Provide the [x, y] coordinate of the cell's center where the given text is located.  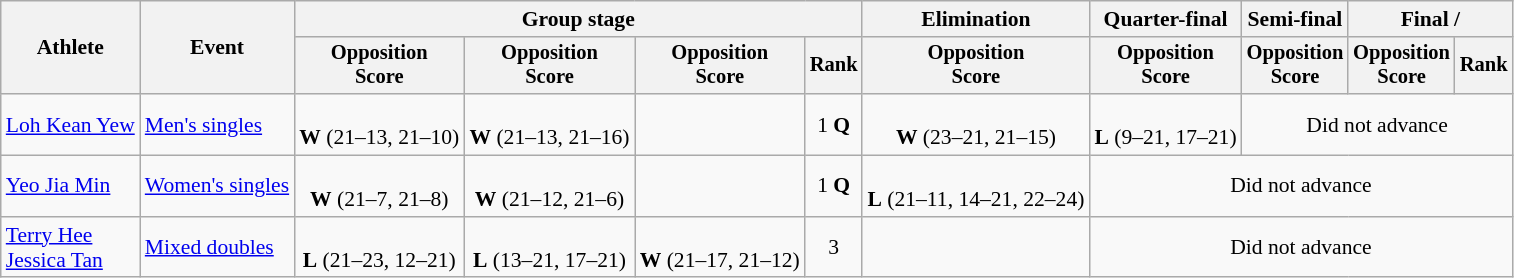
L (13–21, 17–21) [549, 248]
Quarter-final [1165, 19]
L (21–11, 14–21, 22–24) [976, 186]
Athlete [70, 48]
W (21–7, 21–8) [379, 186]
Group stage [578, 19]
L (9–21, 17–21) [1165, 124]
Women's singles [217, 186]
Final / [1430, 19]
Semi-final [1296, 19]
3 [834, 248]
W (21–13, 21–10) [379, 124]
W (23–21, 21–15) [976, 124]
Terry HeeJessica Tan [70, 248]
W (21–13, 21–16) [549, 124]
Mixed doubles [217, 248]
L (21–23, 12–21) [379, 248]
Event [217, 48]
Men's singles [217, 124]
Elimination [976, 19]
W (21–17, 21–12) [720, 248]
Yeo Jia Min [70, 186]
W (21–12, 21–6) [549, 186]
Loh Kean Yew [70, 124]
